Pinpoint the cell where the given text exists, returning its (x, y) midpoint coordinate. 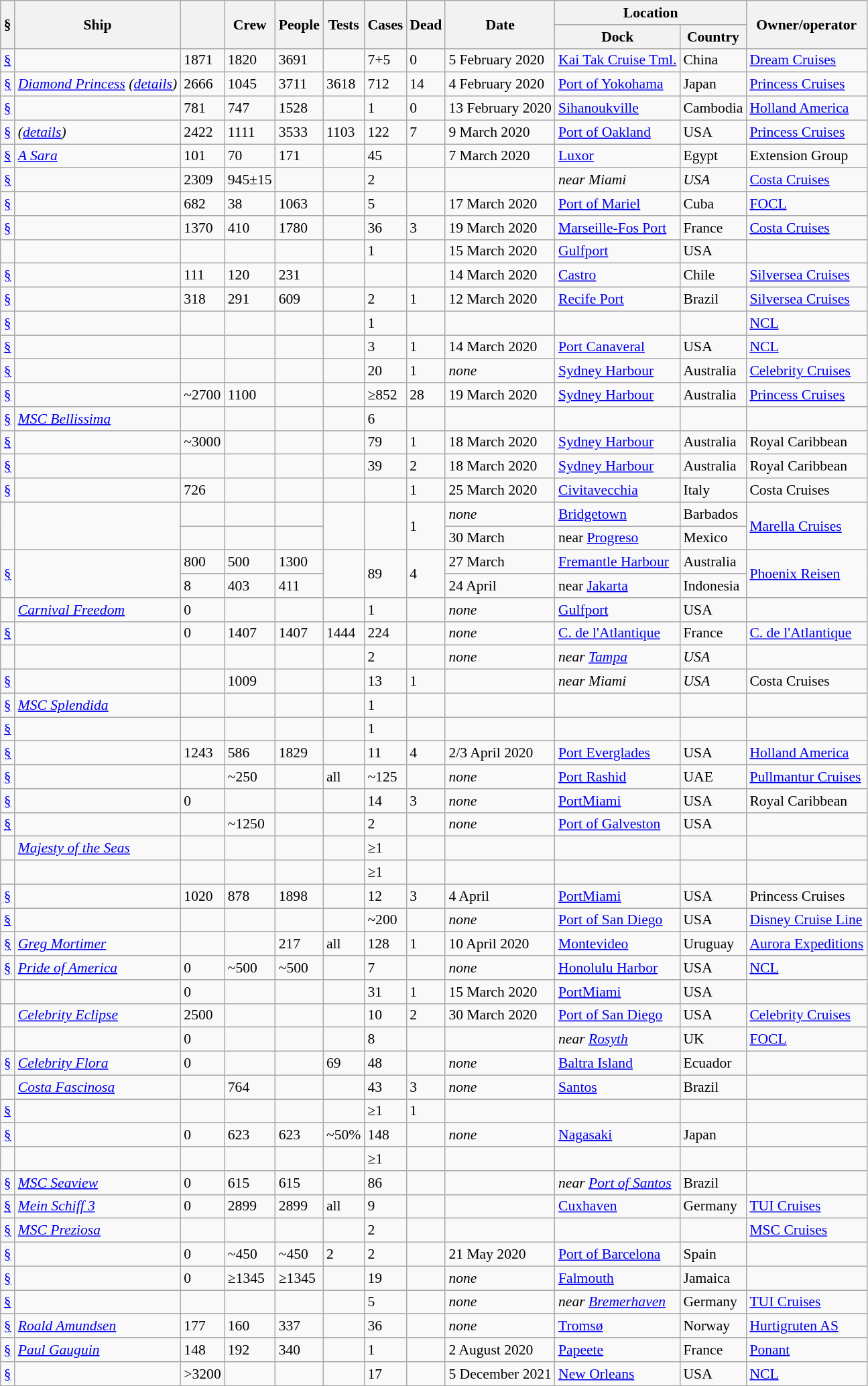
781 (202, 109)
Greg Mortimer (98, 944)
4 February 2020 (500, 84)
Extension Group (806, 156)
19 (385, 1278)
9 (385, 1206)
Falmouth (617, 1278)
1528 (299, 109)
20 (385, 371)
609 (299, 300)
MSC Bellissima (98, 419)
Baltra Island (617, 1064)
411 (299, 586)
Mein Schiff 3 (98, 1206)
MSC Preziosa (98, 1231)
Hurtigruten AS (806, 1326)
MSC Splendida (98, 705)
410 (250, 228)
>3200 (202, 1374)
Owner/operator (806, 24)
Uruguay (713, 944)
1444 (343, 633)
China (713, 60)
2/3 April 2020 (500, 753)
403 (250, 586)
Majesty of the Seas (98, 848)
Aurora Expeditions (806, 944)
Castro (617, 275)
291 (250, 300)
128 (385, 944)
Pullmantur Cruises (806, 777)
27 March (500, 562)
Cambodia (713, 109)
Fremantle Harbour (617, 562)
122 (385, 132)
25 March 2020 (500, 491)
878 (250, 896)
Celebrity Eclipse (98, 1015)
Marella Cruises (806, 525)
Italy (713, 491)
747 (250, 109)
2 August 2020 (500, 1350)
3691 (299, 60)
28 (426, 395)
500 (250, 562)
Port of Barcelona (617, 1255)
7 March 2020 (500, 156)
Montevideo (617, 944)
43 (385, 1087)
(details) (98, 132)
Location (650, 13)
Dream Cruises (806, 60)
Bridgetown (617, 514)
Indonesia (713, 586)
726 (202, 491)
1111 (250, 132)
1300 (299, 562)
Sihanoukville (617, 109)
Cuxhaven (617, 1206)
177 (202, 1326)
near Tampa (617, 657)
764 (250, 1087)
Chile (713, 275)
Phoenix Reisen (806, 574)
231 (299, 275)
9 March 2020 (500, 132)
38 (250, 204)
6 (385, 419)
Kai Tak Cruise Tml. (617, 60)
Mexico (713, 538)
89 (385, 574)
near Rosyth (617, 1039)
17 March 2020 (500, 204)
near Jakarta (617, 586)
Papeete (617, 1350)
Celebrity Flora (98, 1064)
712 (385, 84)
340 (299, 1350)
79 (385, 442)
Ecuador (713, 1064)
1871 (202, 60)
10 (385, 1015)
Civitavecchia (617, 491)
337 (299, 1326)
30 March (500, 538)
45 (385, 156)
MSC Cruises (806, 1231)
Honolulu Harbor (617, 968)
Egypt (713, 156)
UK (713, 1039)
Santos (617, 1087)
Luxor (617, 156)
~250 (250, 777)
2309 (202, 180)
Dead (426, 24)
Barbados (713, 514)
682 (202, 204)
Cases (385, 24)
Port of Galveston (617, 824)
69 (343, 1064)
~2700 (202, 395)
7+5 (385, 60)
Ship (98, 24)
192 (250, 1350)
~200 (385, 920)
UAE (713, 777)
Dock (617, 37)
Cuba (713, 204)
30 March 2020 (500, 1015)
31 (385, 992)
3711 (299, 84)
318 (202, 300)
13 (385, 682)
2422 (202, 132)
Port Rashid (617, 777)
101 (202, 156)
13 February 2020 (500, 109)
Port of Mariel (617, 204)
~125 (385, 777)
1103 (343, 132)
1780 (299, 228)
Port Everglades (617, 753)
5 December 2021 (500, 1374)
1100 (250, 395)
120 (250, 275)
1063 (299, 204)
800 (202, 562)
Paul Gauguin (98, 1350)
Port of Oakland (617, 132)
586 (250, 753)
Recife Port (617, 300)
10 April 2020 (500, 944)
224 (385, 633)
Ponant (806, 1350)
12 March 2020 (500, 300)
39 (385, 466)
17 (385, 1374)
86 (385, 1183)
Marseille-Fos Port (617, 228)
171 (299, 156)
~50% (343, 1135)
5 February 2020 (500, 60)
~1250 (250, 824)
People (299, 24)
2500 (202, 1015)
Port of Yokohama (617, 84)
Jamaica (713, 1278)
1820 (250, 60)
3618 (343, 84)
near Progreso (617, 538)
3533 (299, 132)
≥852 (385, 395)
~3000 (202, 442)
near Bremerhaven (617, 1302)
1045 (250, 84)
MSC Seaview (98, 1183)
1370 (202, 228)
near Port of Santos (617, 1183)
11 (385, 753)
Nagasaki (617, 1135)
Diamond Princess (details) (98, 84)
1829 (299, 753)
Costa Fascinosa (98, 1087)
A Sara (98, 156)
70 (250, 156)
Crew (250, 24)
Country (713, 37)
Spain (713, 1255)
1020 (202, 896)
111 (202, 275)
Disney Cruise Line (806, 920)
Port Canaveral (617, 347)
24 April (500, 586)
945±15 (250, 180)
Tests (343, 24)
Pride of America (98, 968)
48 (385, 1064)
12 (385, 896)
1243 (202, 753)
New Orleans (617, 1374)
Roald Amundsen (98, 1326)
Carnival Freedom (98, 610)
1898 (299, 896)
Date (500, 24)
2666 (202, 84)
Tromsø (617, 1326)
21 May 2020 (500, 1255)
217 (299, 944)
Norway (713, 1326)
4 April (500, 896)
160 (250, 1326)
1009 (250, 682)
